Find where the given text appears and provide that cell's center as (x, y) coordinate. 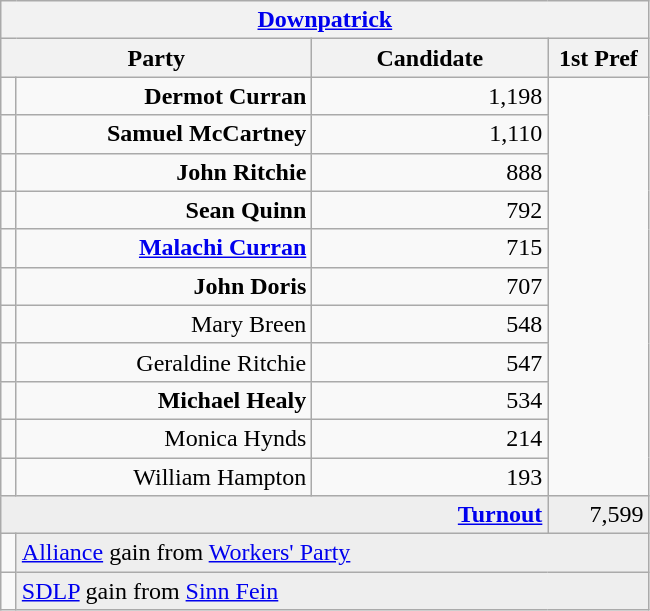
548 (430, 324)
547 (430, 362)
1st Pref (598, 58)
Dermot Curran (164, 96)
Malachi Curran (164, 248)
Turnout (274, 515)
Michael Healy (164, 400)
193 (430, 477)
214 (430, 438)
Mary Breen (164, 324)
Alliance gain from Workers' Party (332, 553)
SDLP gain from Sinn Fein (332, 591)
1,110 (430, 134)
Downpatrick (325, 20)
1,198 (430, 96)
Sean Quinn (164, 210)
Samuel McCartney (164, 134)
792 (430, 210)
7,599 (598, 515)
John Ritchie (164, 172)
Candidate (430, 58)
Party (156, 58)
707 (430, 286)
Geraldine Ritchie (164, 362)
534 (430, 400)
John Doris (164, 286)
William Hampton (164, 477)
888 (430, 172)
715 (430, 248)
Monica Hynds (164, 438)
